Extract the [x, y] coordinate from the center of the cell holding the provided text.  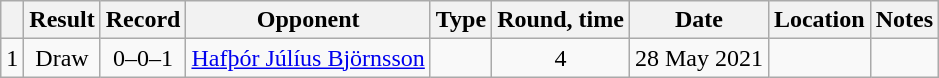
28 May 2021 [698, 58]
0–0–1 [143, 58]
Date [698, 20]
Result [62, 20]
Draw [62, 58]
Opponent [308, 20]
Type [460, 20]
4 [561, 58]
Location [819, 20]
Round, time [561, 20]
Record [143, 20]
Notes [904, 20]
Hafþór Júlíus Björnsson [308, 58]
1 [12, 58]
